Pinpoint the cell where the given text exists, returning its (x, y) midpoint coordinate. 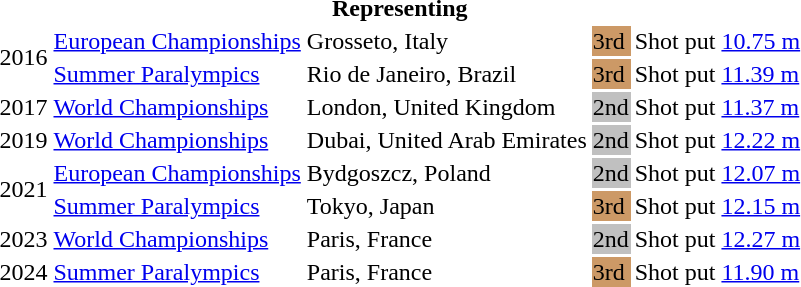
Bydgoszcz, Poland (446, 173)
Rio de Janeiro, Brazil (446, 74)
Dubai, United Arab Emirates (446, 140)
Grosseto, Italy (446, 41)
Tokyo, Japan (446, 206)
London, United Kingdom (446, 107)
